Determine the (X, Y) coordinate at the center of the cell enclosing the given text.  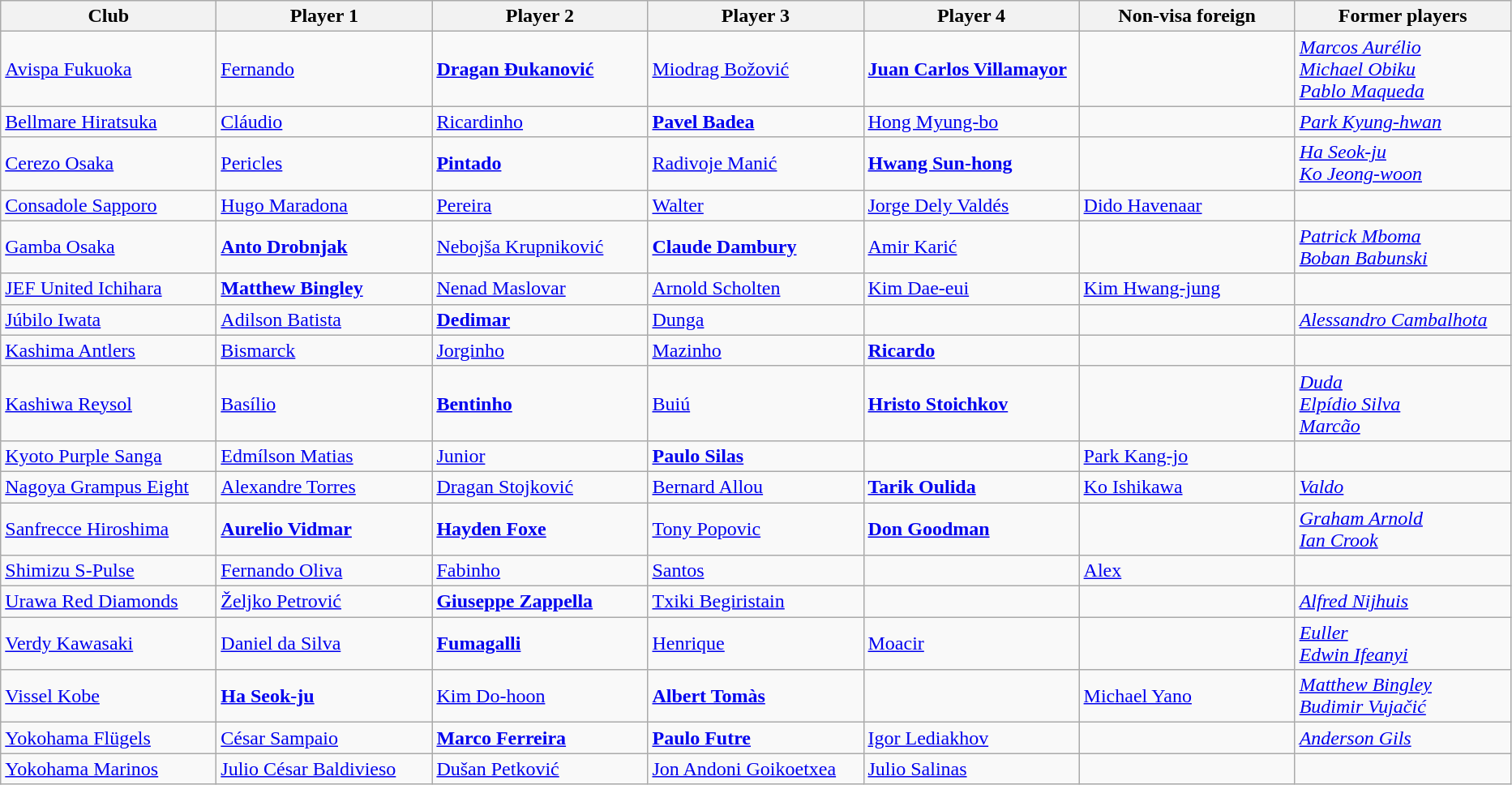
Euller Edwin Ifeanyi (1403, 644)
Juan Carlos Villamayor (971, 69)
Kashiwa Reysol (109, 403)
Paulo Silas (756, 456)
Dunga (756, 320)
Nagoya Grampus Eight (109, 487)
Nebojša Krupniković (540, 247)
Pericles (324, 164)
Giuseppe Zappella (540, 602)
Ricardinho (540, 122)
Valdo (1403, 487)
Radivoje Manić (756, 164)
Ha Seok-ju (324, 696)
Bernard Allou (756, 487)
Júbilo Iwata (109, 320)
Club (109, 16)
Cláudio (324, 122)
Matthew Bingley (324, 289)
Kim Hwang-jung (1187, 289)
Dragan Stojković (540, 487)
Gamba Osaka (109, 247)
Željko Petrović (324, 602)
Kyoto Purple Sanga (109, 456)
Adilson Batista (324, 320)
Player 3 (756, 16)
Miodrag Božović (756, 69)
Sanfrecce Hiroshima (109, 529)
Claude Dambury (756, 247)
Player 4 (971, 16)
Edmílson Matias (324, 456)
Shimizu S-Pulse (109, 571)
Basílio (324, 403)
Junior (540, 456)
Cerezo Osaka (109, 164)
Fernando Oliva (324, 571)
Kim Dae-eui (971, 289)
Consadole Sapporo (109, 205)
Daniel da Silva (324, 644)
Graham Arnold Ian Crook (1403, 529)
Arnold Scholten (756, 289)
Former players (1403, 16)
Fumagalli (540, 644)
Player 2 (540, 16)
Amir Karić (971, 247)
Hugo Maradona (324, 205)
Dido Havenaar (1187, 205)
Santos (756, 571)
Duda Elpídio Silva Marcão (1403, 403)
Hwang Sun-hong (971, 164)
Mazinho (756, 350)
Matthew Bingley Budimir Vujačić (1403, 696)
Jorge Dely Valdés (971, 205)
Julio Salinas (971, 769)
Verdy Kawasaki (109, 644)
Henrique (756, 644)
Anderson Gils (1403, 738)
Alexandre Torres (324, 487)
Moacir (971, 644)
Vissel Kobe (109, 696)
Fabinho (540, 571)
Bellmare Hiratsuka (109, 122)
Park Kyung-hwan (1403, 122)
Patrick Mboma Boban Babunski (1403, 247)
Anto Drobnjak (324, 247)
Igor Lediakhov (971, 738)
Tarik Oulida (971, 487)
Paulo Futre (756, 738)
Walter (756, 205)
Hristo Stoichkov (971, 403)
JEF United Ichihara (109, 289)
Park Kang-jo (1187, 456)
Marco Ferreira (540, 738)
Ko Ishikawa (1187, 487)
Jon Andoni Goikoetxea (756, 769)
Dedimar (540, 320)
Marcos Aurélio Michael Obiku Pablo Maqueda (1403, 69)
Dragan Đukanović (540, 69)
César Sampaio (324, 738)
Nenad Maslovar (540, 289)
Txiki Begiristain (756, 602)
Hayden Foxe (540, 529)
Avispa Fukuoka (109, 69)
Dušan Petković (540, 769)
Ha Seok-ju Ko Jeong-woon (1403, 164)
Urawa Red Diamonds (109, 602)
Player 1 (324, 16)
Alfred Nijhuis (1403, 602)
Bentinho (540, 403)
Fernando (324, 69)
Tony Popovic (756, 529)
Albert Tomàs (756, 696)
Don Goodman (971, 529)
Bismarck (324, 350)
Ricardo (971, 350)
Jorginho (540, 350)
Yokohama Marinos (109, 769)
Yokohama Flügels (109, 738)
Hong Myung-bo (971, 122)
Michael Yano (1187, 696)
Buiú (756, 403)
Pereira (540, 205)
Julio César Baldivieso (324, 769)
Alessandro Cambalhota (1403, 320)
Non-visa foreign (1187, 16)
Kim Do-hoon (540, 696)
Aurelio Vidmar (324, 529)
Alex (1187, 571)
Kashima Antlers (109, 350)
Pintado (540, 164)
Pavel Badea (756, 122)
